Locate the cell with the specified text and output its (X, Y) center coordinate. 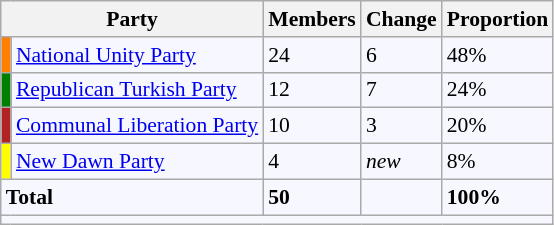
24 (312, 55)
100% (498, 197)
new (402, 162)
3 (402, 126)
20% (498, 126)
Total (132, 197)
50 (312, 197)
National Unity Party (137, 55)
Party (132, 19)
7 (402, 90)
Change (402, 19)
Communal Liberation Party (137, 126)
4 (312, 162)
6 (402, 55)
48% (498, 55)
12 (312, 90)
8% (498, 162)
10 (312, 126)
Proportion (498, 19)
Republican Turkish Party (137, 90)
New Dawn Party (137, 162)
Members (312, 19)
24% (498, 90)
